Locate the cell with the specified text and output its [x, y] center coordinate. 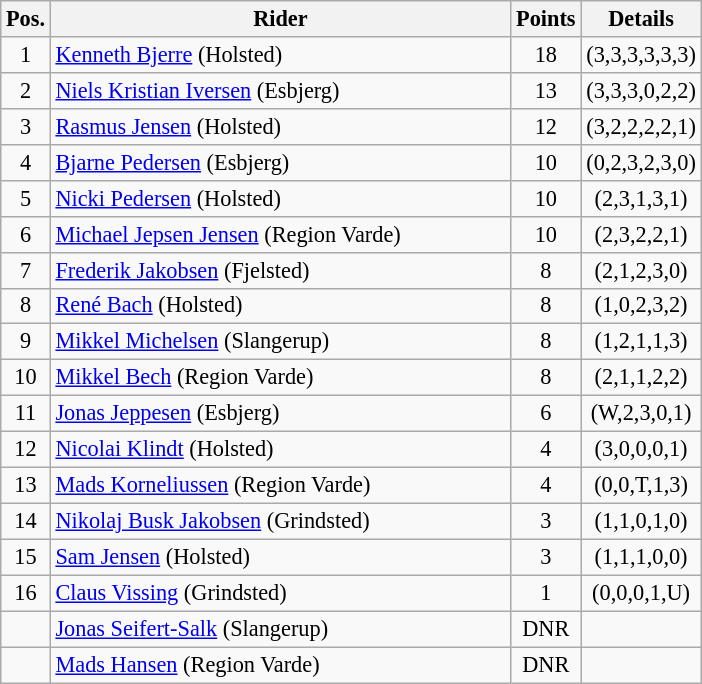
(1,1,0,1,0) [641, 521]
Mikkel Michelsen (Slangerup) [280, 342]
(3,0,0,0,1) [641, 450]
René Bach (Holsted) [280, 306]
(3,3,3,3,3,3) [641, 55]
Sam Jensen (Holsted) [280, 557]
Niels Kristian Iversen (Esbjerg) [280, 90]
Kenneth Bjerre (Holsted) [280, 55]
(2,3,1,3,1) [641, 198]
Michael Jepsen Jensen (Region Varde) [280, 234]
Frederik Jakobsen (Fjelsted) [280, 270]
(0,0,0,1,U) [641, 593]
(3,3,3,0,2,2) [641, 90]
(1,0,2,3,2) [641, 306]
Mads Hansen (Region Varde) [280, 665]
Nicki Pedersen (Holsted) [280, 198]
Rasmus Jensen (Holsted) [280, 126]
Pos. [26, 19]
(W,2,3,0,1) [641, 414]
Details [641, 19]
(0,2,3,2,3,0) [641, 162]
9 [26, 342]
7 [26, 270]
Nikolaj Busk Jakobsen (Grindsted) [280, 521]
Rider [280, 19]
(3,2,2,2,2,1) [641, 126]
Points [546, 19]
(2,1,1,2,2) [641, 378]
(1,2,1,1,3) [641, 342]
Bjarne Pedersen (Esbjerg) [280, 162]
Claus Vissing (Grindsted) [280, 593]
(1,1,1,0,0) [641, 557]
Nicolai Klindt (Holsted) [280, 450]
5 [26, 198]
11 [26, 414]
(2,1,2,3,0) [641, 270]
(0,0,T,1,3) [641, 485]
14 [26, 521]
2 [26, 90]
Jonas Jeppesen (Esbjerg) [280, 414]
Mikkel Bech (Region Varde) [280, 378]
16 [26, 593]
(2,3,2,2,1) [641, 234]
15 [26, 557]
18 [546, 55]
Mads Korneliussen (Region Varde) [280, 485]
Jonas Seifert-Salk (Slangerup) [280, 629]
